Determine the (x, y) coordinate at the center of the cell enclosing the given text.  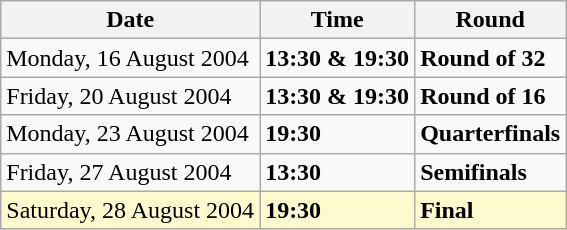
Monday, 23 August 2004 (130, 134)
Round of 16 (490, 96)
Friday, 27 August 2004 (130, 172)
Round (490, 20)
Round of 32 (490, 58)
Date (130, 20)
Monday, 16 August 2004 (130, 58)
Quarterfinals (490, 134)
Friday, 20 August 2004 (130, 96)
Saturday, 28 August 2004 (130, 210)
13:30 (338, 172)
Time (338, 20)
Final (490, 210)
Semifinals (490, 172)
